Provide the [x, y] coordinate of the cell's center where the given text is located.  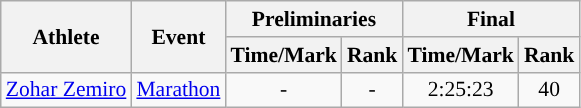
Final [490, 19]
Marathon [178, 90]
Athlete [66, 36]
40 [550, 90]
Preliminaries [314, 19]
2:25:23 [460, 90]
Zohar Zemiro [66, 90]
Event [178, 36]
